Scan for the cell matching the given text and deliver its (x, y) coordinate at center. 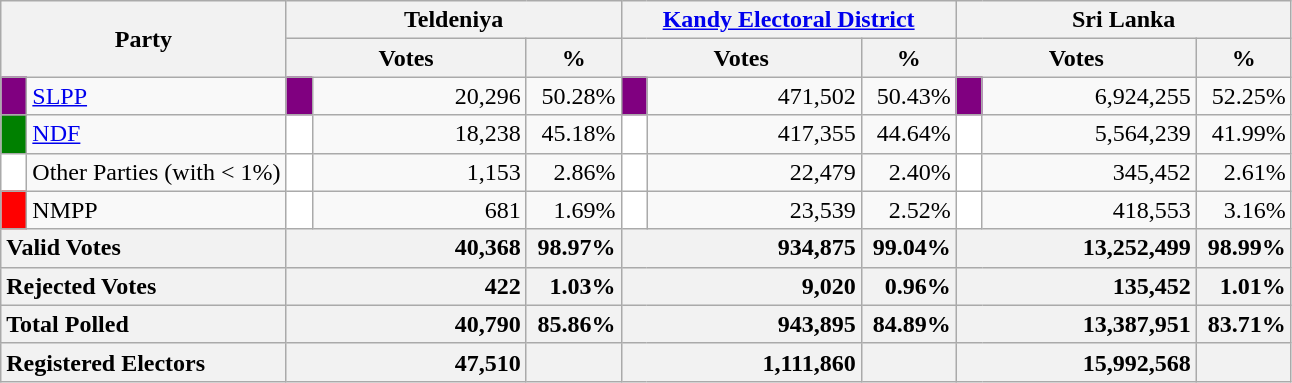
41.99% (1244, 134)
52.25% (1244, 96)
20,296 (419, 96)
Total Polled (144, 324)
44.64% (908, 134)
Valid Votes (144, 248)
2.40% (908, 172)
1,153 (419, 172)
681 (419, 210)
422 (406, 286)
6,924,255 (1089, 96)
Party (144, 39)
84.89% (908, 324)
18,238 (419, 134)
83.71% (1244, 324)
934,875 (741, 248)
9,020 (741, 286)
15,992,568 (1076, 362)
NDF (156, 134)
50.28% (574, 96)
Teldeniya (454, 20)
13,387,951 (1076, 324)
13,252,499 (1076, 248)
943,895 (741, 324)
Sri Lanka (1124, 20)
45.18% (574, 134)
5,564,239 (1089, 134)
Other Parties (with < 1%) (156, 172)
23,539 (754, 210)
1.01% (1244, 286)
2.61% (1244, 172)
3.16% (1244, 210)
2.86% (574, 172)
345,452 (1089, 172)
98.97% (574, 248)
98.99% (1244, 248)
Kandy Electoral District (788, 20)
Registered Electors (144, 362)
1.03% (574, 286)
0.96% (908, 286)
417,355 (754, 134)
47,510 (406, 362)
40,790 (406, 324)
99.04% (908, 248)
471,502 (754, 96)
418,553 (1089, 210)
40,368 (406, 248)
NMPP (156, 210)
1.69% (574, 210)
85.86% (574, 324)
1,111,860 (741, 362)
22,479 (754, 172)
2.52% (908, 210)
50.43% (908, 96)
135,452 (1076, 286)
Rejected Votes (144, 286)
SLPP (156, 96)
